Output the [X, Y] coordinate of the center of the cell containing the given text.  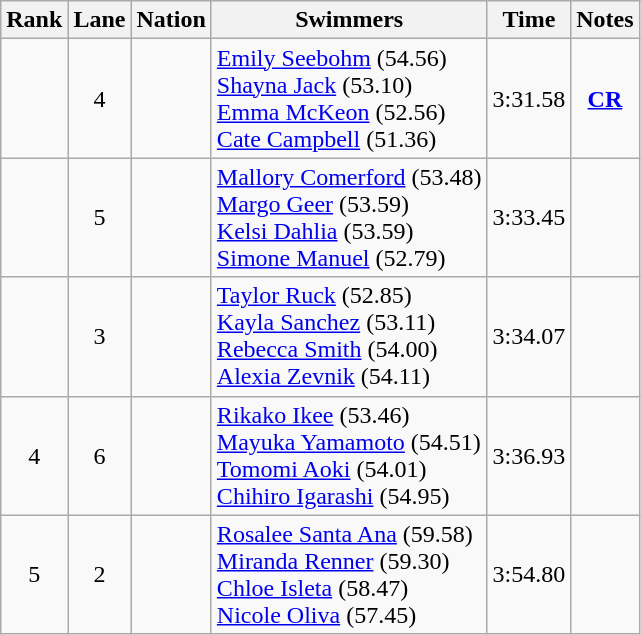
Swimmers [349, 20]
3 [100, 336]
3:31.58 [529, 98]
Mallory Comerford (53.48)Margo Geer (53.59)Kelsi Dahlia (53.59)Simone Manuel (52.79) [349, 218]
Time [529, 20]
3:54.80 [529, 574]
6 [100, 456]
Nation [171, 20]
Lane [100, 20]
2 [100, 574]
3:33.45 [529, 218]
Rank [34, 20]
3:34.07 [529, 336]
CR [605, 98]
Rosalee Santa Ana (59.58)Miranda Renner (59.30)Chloe Isleta (58.47)Nicole Oliva (57.45) [349, 574]
3:36.93 [529, 456]
Taylor Ruck (52.85)Kayla Sanchez (53.11)Rebecca Smith (54.00)Alexia Zevnik (54.11) [349, 336]
Rikako Ikee (53.46)Mayuka Yamamoto (54.51)Tomomi Aoki (54.01)Chihiro Igarashi (54.95) [349, 456]
Emily Seebohm (54.56)Shayna Jack (53.10)Emma McKeon (52.56)Cate Campbell (51.36) [349, 98]
Notes [605, 20]
